Locate the cell with the specified text and output its (x, y) center coordinate. 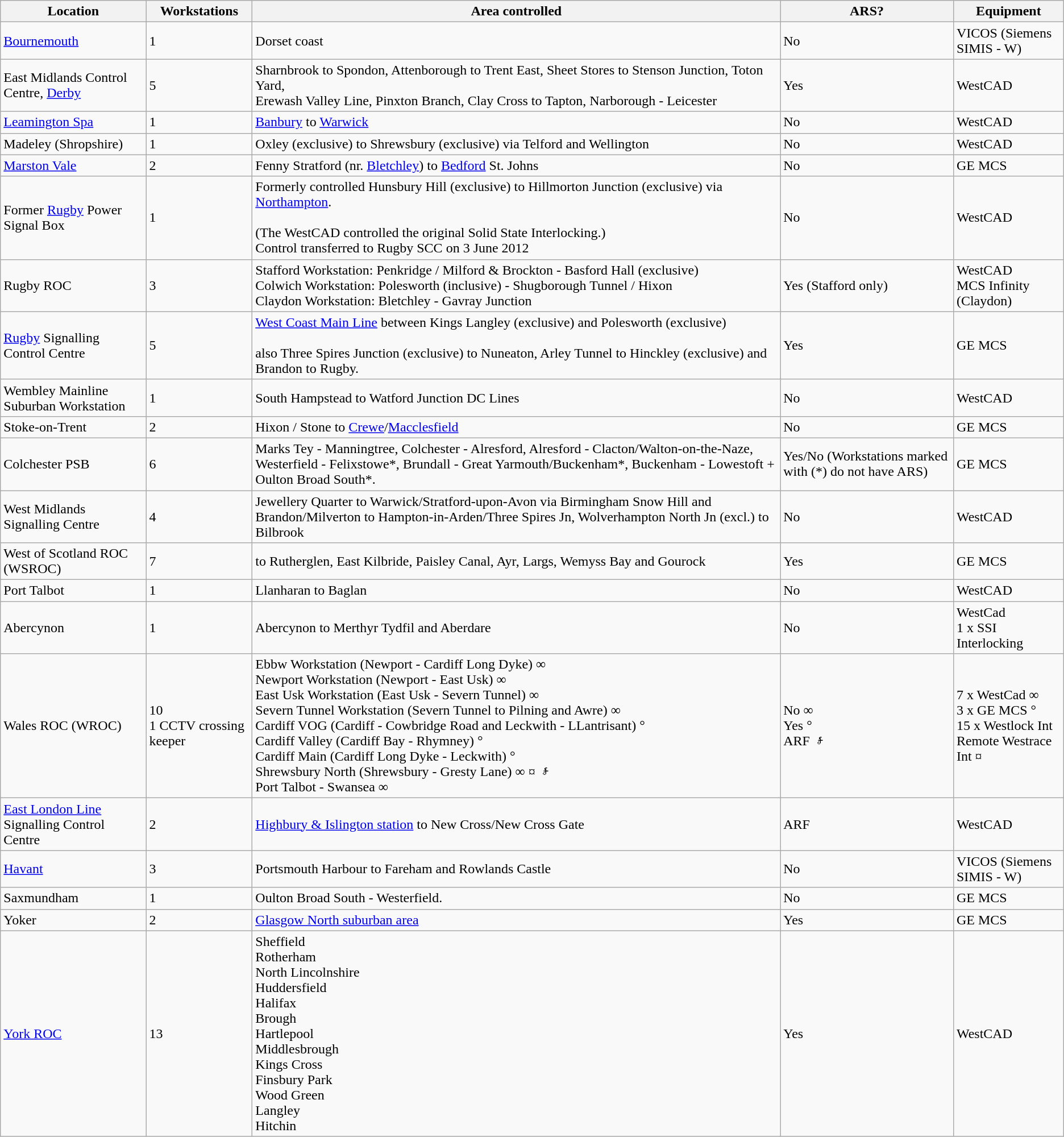
York ROC (73, 1034)
West Midlands Signalling Centre (73, 516)
6 (199, 464)
4 (199, 516)
Saxmundham (73, 898)
Equipment (1008, 11)
Dorset coast (516, 41)
Location (73, 11)
7 (199, 562)
WestCADMCS Infinity (Claydon) (1008, 285)
Yoker (73, 920)
Area controlled (516, 11)
Abercynon (73, 628)
Oxley (exclusive) to Shrewsbury (exclusive) via Telford and Wellington (516, 144)
No ∞Yes °ARF ៛ (867, 726)
10 1 CCTV crossing keeper (199, 726)
Yes/No (Workstations marked with (*) do not have ARS) (867, 464)
Yes (Stafford only) (867, 285)
Wembley Mainline Suburban Workstation (73, 398)
Colchester PSB (73, 464)
Rugby Signalling Control Centre (73, 346)
South Hampstead to Watford Junction DC Lines (516, 398)
7 x WestCad ∞3 x GE MCS °15 x Westlock IntRemote Westrace Int ¤ (1008, 726)
Hixon / Stone to Crewe/Macclesfield (516, 427)
Llanharan to Baglan (516, 591)
to Rutherglen, East Kilbride, Paisley Canal, Ayr, Largs, Wemyss Bay and Gourock (516, 562)
Banbury to Warwick (516, 122)
Port Talbot (73, 591)
Glasgow North suburban area (516, 920)
ARS? (867, 11)
Workstations (199, 11)
Oulton Broad South - Westerfield. (516, 898)
Marston Vale (73, 165)
East London Line Signalling Control Centre (73, 824)
Havant (73, 869)
Portsmouth Harbour to Fareham and Rowlands Castle (516, 869)
Rugby ROC (73, 285)
Madeley (Shropshire) (73, 144)
SheffieldRotherhamNorth LincolnshireHuddersfieldHalifaxBroughHartlepoolMiddlesbroughKings CrossFinsbury ParkWood GreenLangleyHitchin (516, 1034)
WestCad1 x SSI Interlocking (1008, 628)
Bournemouth (73, 41)
ARF (867, 824)
West of Scotland ROC (WSROC) (73, 562)
Stoke-on-Trent (73, 427)
Wales ROC (WROC) (73, 726)
13 (199, 1034)
Highbury & Islington station to New Cross/New Cross Gate (516, 824)
Abercynon to Merthyr Tydfil and Aberdare (516, 628)
Leamington Spa (73, 122)
Former Rugby Power Signal Box (73, 218)
Fenny Stratford (nr. Bletchley) to Bedford St. Johns (516, 165)
East Midlands Control Centre, Derby (73, 85)
